Return [x, y] of the center of cell containing provided text 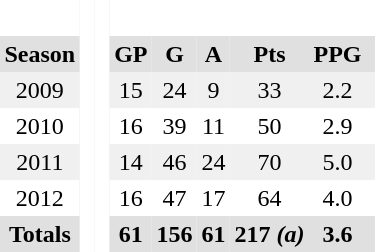
PPG [338, 54]
2011 [40, 162]
2012 [40, 198]
5.0 [338, 162]
15 [131, 90]
9 [214, 90]
70 [270, 162]
47 [174, 198]
46 [174, 162]
3.6 [338, 234]
4.0 [338, 198]
39 [174, 126]
17 [214, 198]
G [174, 54]
14 [131, 162]
2.9 [338, 126]
A [214, 54]
50 [270, 126]
156 [174, 234]
GP [131, 54]
2010 [40, 126]
Pts [270, 54]
11 [214, 126]
Season [40, 54]
64 [270, 198]
33 [270, 90]
Totals [40, 234]
2.2 [338, 90]
217 (a) [270, 234]
2009 [40, 90]
